Search for the cell housing the specified text and yield its [X, Y] center coordinate. 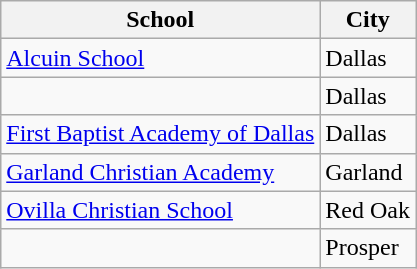
Garland Christian Academy [160, 172]
Alcuin School [160, 58]
Ovilla Christian School [160, 210]
School [160, 20]
Garland [368, 172]
First Baptist Academy of Dallas [160, 134]
Prosper [368, 248]
City [368, 20]
Red Oak [368, 210]
